Detect which cell encompasses the target text, then output its (x, y) center coordinate. 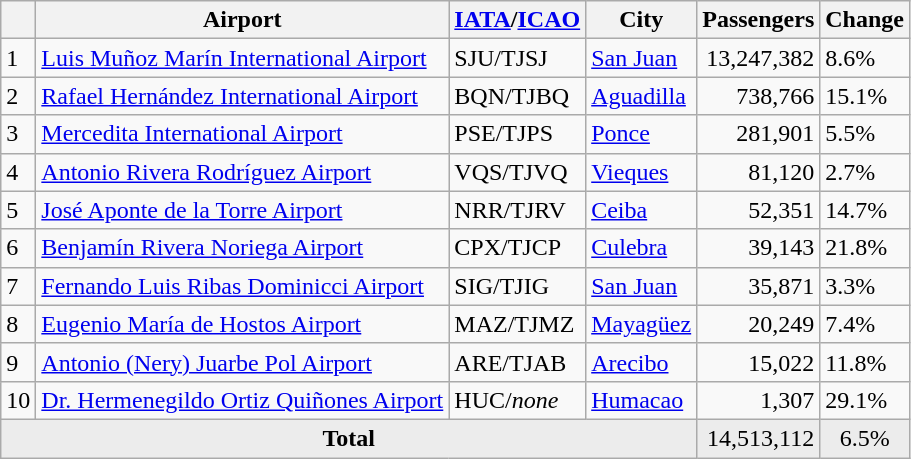
Airport (242, 20)
Ceiba (642, 210)
Change (865, 20)
2.7% (865, 172)
6.5% (865, 438)
Antonio (Nery) Juarbe Pol Airport (242, 362)
52,351 (758, 210)
8 (18, 324)
39,143 (758, 248)
Dr. Hermenegildo Ortiz Quiñones Airport (242, 400)
13,247,382 (758, 58)
BQN/TJBQ (518, 96)
City (642, 20)
ARE/TJAB (518, 362)
Vieques (642, 172)
Mayagüez (642, 324)
9 (18, 362)
PSE/TJPS (518, 134)
7.4% (865, 324)
738,766 (758, 96)
Culebra (642, 248)
1,307 (758, 400)
6 (18, 248)
Mercedita International Airport (242, 134)
Total (349, 438)
CPX/TJCP (518, 248)
281,901 (758, 134)
Humacao (642, 400)
Luis Muñoz Marín International Airport (242, 58)
11.8% (865, 362)
3.3% (865, 286)
Arecibo (642, 362)
5 (18, 210)
20,249 (758, 324)
10 (18, 400)
3 (18, 134)
Passengers (758, 20)
14,513,112 (758, 438)
Benjamín Rivera Noriega Airport (242, 248)
29.1% (865, 400)
VQS/TJVQ (518, 172)
2 (18, 96)
José Aponte de la Torre Airport (242, 210)
HUC/none (518, 400)
NRR/TJRV (518, 210)
SIG/TJIG (518, 286)
MAZ/TJMZ (518, 324)
IATA/ICAO (518, 20)
Aguadilla (642, 96)
1 (18, 58)
21.8% (865, 248)
15.1% (865, 96)
7 (18, 286)
14.7% (865, 210)
Antonio Rivera Rodríguez Airport (242, 172)
8.6% (865, 58)
5.5% (865, 134)
4 (18, 172)
15,022 (758, 362)
Ponce (642, 134)
SJU/TJSJ (518, 58)
35,871 (758, 286)
81,120 (758, 172)
Rafael Hernández International Airport (242, 96)
Eugenio María de Hostos Airport (242, 324)
Fernando Luis Ribas Dominicci Airport (242, 286)
